Locate the cell with the specified text and output its [x, y] center coordinate. 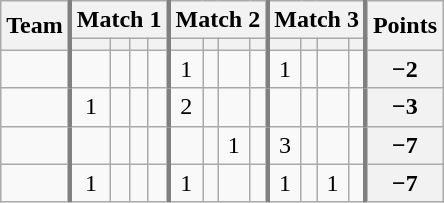
2 [185, 107]
−2 [404, 69]
Match 3 [316, 20]
Match 2 [218, 20]
Points [404, 26]
Match 1 [120, 20]
Team [36, 26]
3 [284, 145]
−3 [404, 107]
